Identify which cell holds the provided text, then report its (x, y) central coordinate. 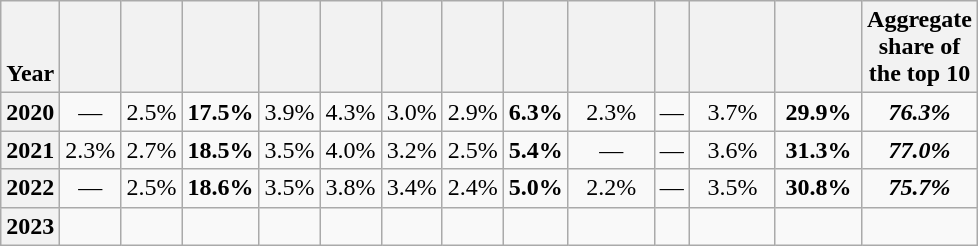
18.5% (220, 150)
2021 (30, 150)
31.3% (818, 150)
5.0% (536, 188)
30.8% (818, 188)
2022 (30, 188)
75.7% (920, 188)
2023 (30, 226)
77.0% (920, 150)
3.9% (290, 112)
3.6% (732, 150)
3.8% (350, 188)
3.4% (412, 188)
5.4% (536, 150)
2.2% (611, 188)
3.0% (412, 112)
4.0% (350, 150)
2020 (30, 112)
18.6% (220, 188)
Year (30, 47)
2.7% (152, 150)
3.2% (412, 150)
29.9% (818, 112)
3.7% (732, 112)
Aggregateshare ofthe top 10 (920, 47)
17.5% (220, 112)
6.3% (536, 112)
4.3% (350, 112)
76.3% (920, 112)
2.4% (472, 188)
2.9% (472, 112)
